Scan for the cell matching the given text and deliver its (x, y) coordinate at center. 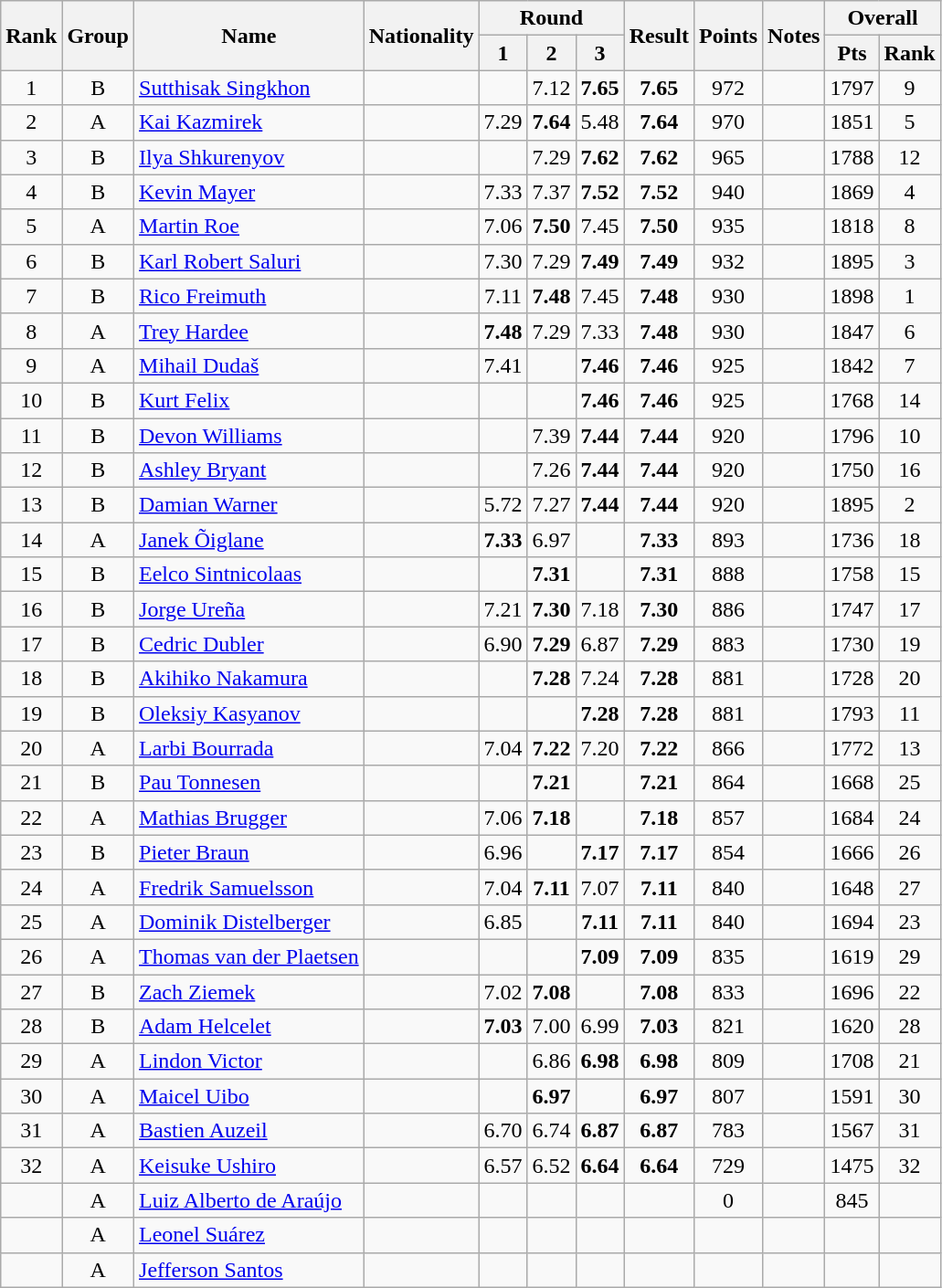
833 (729, 991)
1736 (852, 540)
Sutthisak Singkhon (249, 88)
Akihiko Nakamura (249, 679)
Lindon Victor (249, 1061)
886 (729, 609)
1758 (852, 575)
Ashley Bryant (249, 470)
Group (99, 36)
Kai Kazmirek (249, 122)
Fredrik Samuelsson (249, 887)
835 (729, 956)
7.00 (552, 1027)
7.02 (503, 991)
1747 (852, 609)
7.07 (599, 887)
935 (729, 227)
5.72 (503, 505)
Keisuke Ushiro (249, 1166)
1620 (852, 1027)
Nationality (421, 36)
Luiz Alberto de Araújo (249, 1200)
1869 (852, 192)
821 (729, 1027)
970 (729, 122)
Zach Ziemek (249, 991)
857 (729, 818)
807 (729, 1096)
Adam Helcelet (249, 1027)
Maicel Uibo (249, 1096)
1818 (852, 227)
1797 (852, 88)
6.57 (503, 1166)
1696 (852, 991)
1728 (852, 679)
1730 (852, 644)
845 (852, 1200)
5.48 (599, 122)
Mathias Brugger (249, 818)
Round (552, 18)
Result (659, 36)
1898 (852, 296)
Trey Hardee (249, 331)
Pau Tonnesen (249, 783)
1619 (852, 956)
888 (729, 575)
1708 (852, 1061)
1648 (852, 887)
Cedric Dubler (249, 644)
Oleksiy Kasyanov (249, 713)
Leonel Suárez (249, 1235)
965 (729, 157)
1694 (852, 922)
1788 (852, 157)
Mihail Dudaš (249, 365)
Larbi Bourrada (249, 748)
6.99 (599, 1027)
Ilya Shkurenyov (249, 157)
1847 (852, 331)
1750 (852, 470)
Kurt Felix (249, 400)
6.90 (503, 644)
7.41 (503, 365)
6.74 (552, 1131)
6.85 (503, 922)
854 (729, 852)
1796 (852, 436)
1793 (852, 713)
940 (729, 192)
7.39 (552, 436)
Rico Freimuth (249, 296)
0 (729, 1200)
Jorge Ureña (249, 609)
6.96 (503, 852)
Jefferson Santos (249, 1270)
1772 (852, 748)
883 (729, 644)
893 (729, 540)
7.27 (552, 505)
Janek Õiglane (249, 540)
1668 (852, 783)
1684 (852, 818)
Martin Roe (249, 227)
7.37 (552, 192)
866 (729, 748)
Karl Robert Saluri (249, 261)
6.86 (552, 1061)
1768 (852, 400)
Bastien Auzeil (249, 1131)
7.26 (552, 470)
Pieter Braun (249, 852)
7.24 (599, 679)
Points (729, 36)
1842 (852, 365)
864 (729, 783)
7.20 (599, 748)
1591 (852, 1096)
932 (729, 261)
7.12 (552, 88)
1475 (852, 1166)
Damian Warner (249, 505)
1666 (852, 852)
Devon Williams (249, 436)
Notes (794, 36)
729 (729, 1166)
Overall (883, 18)
Dominik Distelberger (249, 922)
972 (729, 88)
Thomas van der Plaetsen (249, 956)
809 (729, 1061)
1851 (852, 122)
Kevin Mayer (249, 192)
Pts (852, 53)
Eelco Sintnicolaas (249, 575)
6.52 (552, 1166)
1567 (852, 1131)
Name (249, 36)
783 (729, 1131)
6.70 (503, 1131)
